Detect which cell encompasses the target text, then output its [x, y] center coordinate. 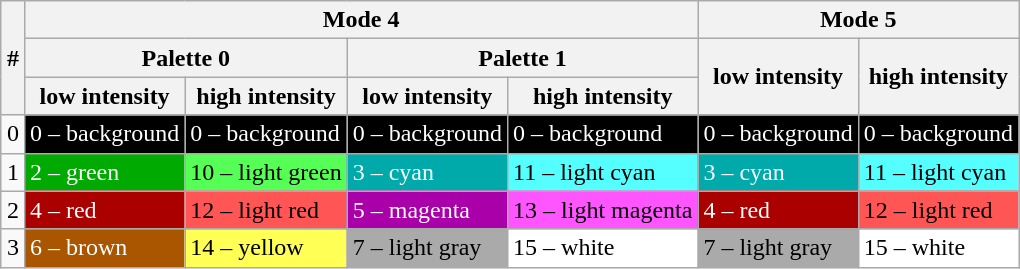
2 – green [104, 172]
2 [12, 210]
14 – yellow [266, 248]
1 [12, 172]
0 [12, 134]
10 – light green [266, 172]
3 [12, 248]
6 – brown [104, 248]
# [12, 58]
13 – light magenta [603, 210]
5 – magenta [427, 210]
Mode 5 [858, 20]
Palette 1 [522, 58]
Palette 0 [186, 58]
Mode 4 [360, 20]
